Capture the cell that displays the provided text and extract its [X, Y] central coordinate. 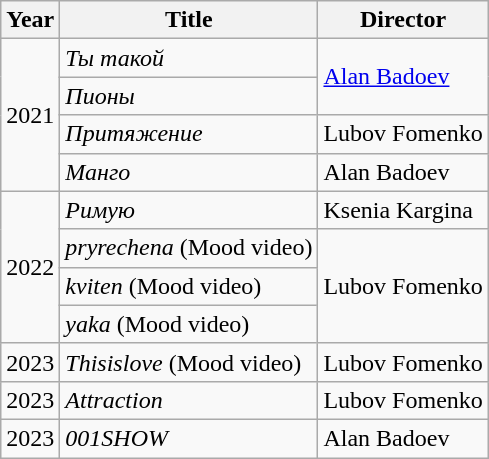
Thisislove (Mood video) [189, 362]
Title [189, 20]
yaka (Mood video) [189, 324]
001SHOW [189, 438]
Притяжение [189, 134]
Манго [189, 172]
Director [403, 20]
2021 [30, 115]
Римую [189, 210]
Year [30, 20]
Attraction [189, 400]
2022 [30, 267]
Ты такой [189, 58]
Ksenia Kargina [403, 210]
kviten (Mood video) [189, 286]
Пионы [189, 96]
pryrechena (Mood video) [189, 248]
